Capture the cell that displays the provided text and extract its (x, y) central coordinate. 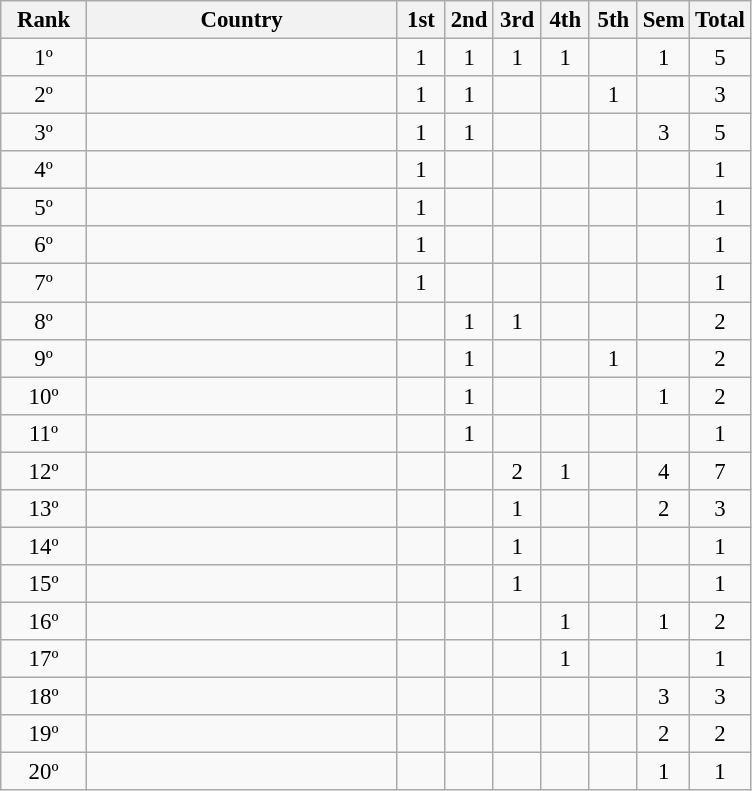
8º (44, 321)
3rd (517, 20)
19º (44, 734)
7 (720, 471)
1º (44, 58)
15º (44, 584)
6º (44, 245)
10º (44, 396)
Sem (663, 20)
4th (565, 20)
5th (613, 20)
17º (44, 659)
4º (44, 170)
14º (44, 546)
Country (242, 20)
3º (44, 133)
16º (44, 621)
7º (44, 283)
4 (663, 471)
Total (720, 20)
12º (44, 471)
2nd (469, 20)
11º (44, 433)
1st (421, 20)
18º (44, 697)
Rank (44, 20)
5º (44, 208)
9º (44, 358)
13º (44, 509)
2º (44, 95)
20º (44, 772)
